Locate the cell with the specified text and output its (x, y) center coordinate. 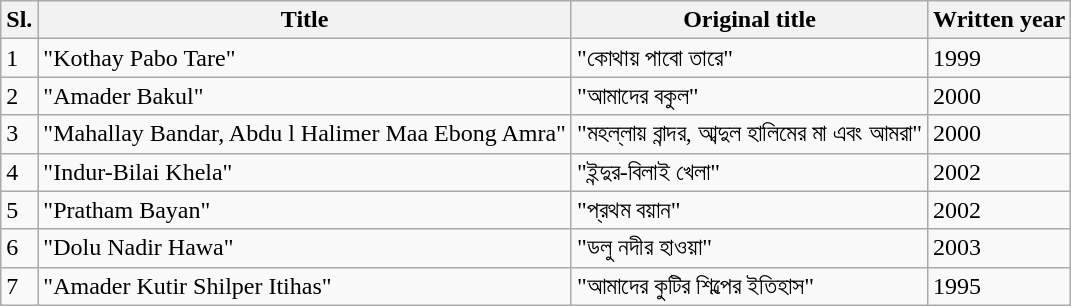
"Mahallay Bandar, Abdu l Halimer Maa Ebong Amra" (305, 134)
7 (20, 286)
Original title (749, 20)
4 (20, 172)
"প্রথম বয়ান" (749, 210)
"ইন্দুর-বিলাই খেলা" (749, 172)
1999 (1000, 58)
Title (305, 20)
3 (20, 134)
5 (20, 210)
1 (20, 58)
Sl. (20, 20)
"ডলু নদীর হাওয়া" (749, 248)
1995 (1000, 286)
"Amader Kutir Shilper Itihas" (305, 286)
"Dolu Nadir Hawa" (305, 248)
6 (20, 248)
"Kothay Pabo Tare" (305, 58)
"আমাদের কুটির শিল্পের ইতিহাস" (749, 286)
2003 (1000, 248)
"আমাদের বকুল" (749, 96)
"মহল্লায় বান্দর, আব্দুল হালিমের মা এবং আমরা" (749, 134)
Written year (1000, 20)
"Indur-Bilai Khela" (305, 172)
"Pratham Bayan" (305, 210)
2 (20, 96)
"Amader Bakul" (305, 96)
"কোথায় পাবো তারে" (749, 58)
